Capture the cell that displays the provided text and extract its (X, Y) central coordinate. 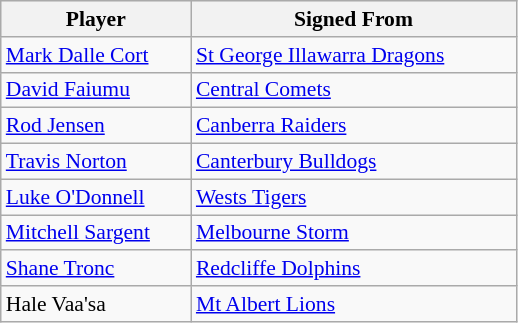
David Faiumu (96, 90)
Mt Albert Lions (354, 304)
Signed From (354, 19)
Redcliffe Dolphins (354, 269)
Melbourne Storm (354, 233)
Hale Vaa'sa (96, 304)
Luke O'Donnell (96, 197)
Player (96, 19)
Mark Dalle Cort (96, 55)
Canberra Raiders (354, 126)
Rod Jensen (96, 126)
St George Illawarra Dragons (354, 55)
Shane Tronc (96, 269)
Canterbury Bulldogs (354, 162)
Mitchell Sargent (96, 233)
Travis Norton (96, 162)
Central Comets (354, 90)
Wests Tigers (354, 197)
